Capture the cell that displays the provided text and extract its [x, y] central coordinate. 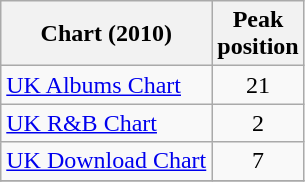
21 [258, 85]
Chart (2010) [106, 34]
2 [258, 123]
UK Download Chart [106, 161]
UK R&B Chart [106, 123]
Peakposition [258, 34]
7 [258, 161]
UK Albums Chart [106, 85]
